Provide the (x, y) coordinate of the cell's center where the given text is located.  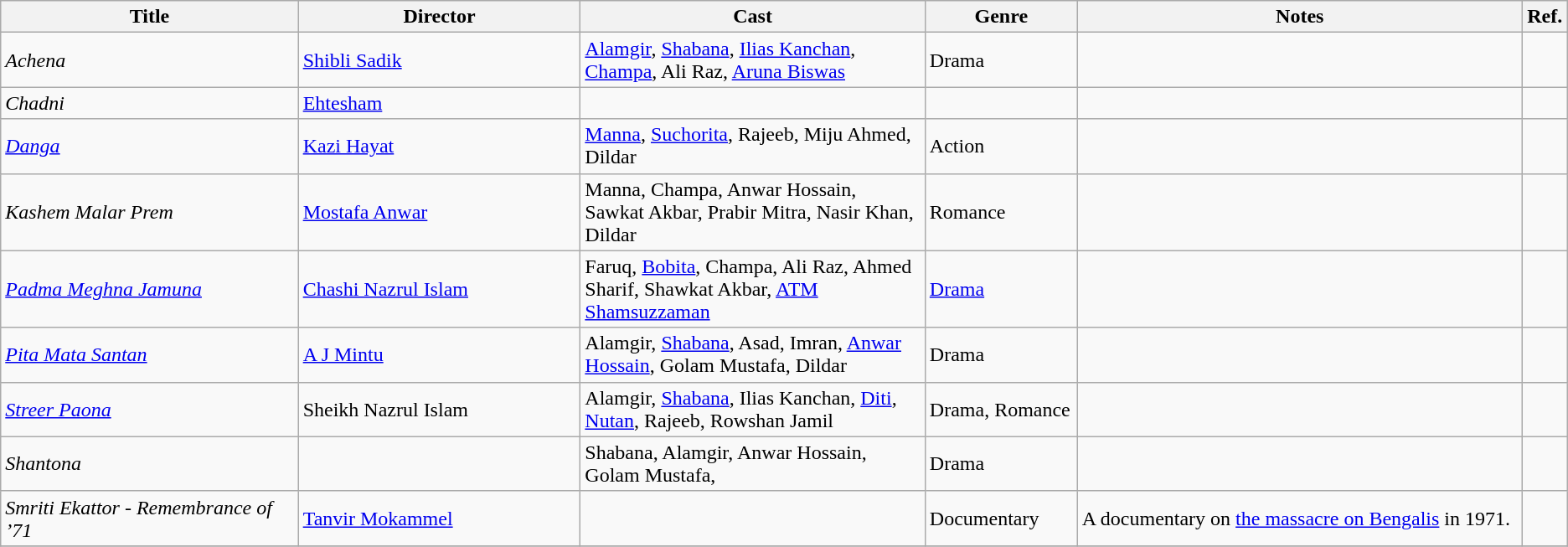
Manna, Champa, Anwar Hossain, Sawkat Akbar, Prabir Mitra, Nasir Khan, Dildar (752, 212)
Faruq, Bobita, Champa, Ali Raz, Ahmed Sharif, Shawkat Akbar, ATM Shamsuzzaman (752, 289)
Notes (1300, 17)
Chashi Nazrul Islam (439, 289)
Drama, Romance (1001, 409)
Shabana, Alamgir, Anwar Hossain, Golam Mustafa, (752, 464)
Sheikh Nazrul Islam (439, 409)
Danga (149, 146)
Kashem Malar Prem (149, 212)
Manna, Suchorita, Rajeeb, Miju Ahmed, Dildar (752, 146)
A J Mintu (439, 355)
Streer Paona (149, 409)
Documentary (1001, 518)
Action (1001, 146)
Cast (752, 17)
Shibli Sadik (439, 60)
Romance (1001, 212)
Ehtesham (439, 103)
Alamgir, Shabana, Ilias Kanchan, Champa, Ali Raz, Aruna Biswas (752, 60)
Shantona (149, 464)
Title (149, 17)
Alamgir, Shabana, Ilias Kanchan, Diti, Nutan, Rajeeb, Rowshan Jamil (752, 409)
Padma Meghna Jamuna (149, 289)
Chadni (149, 103)
Smriti Ekattor - Remembrance of ’71 (149, 518)
Tanvir Mokammel (439, 518)
A documentary on the massacre on Bengalis in 1971. (1300, 518)
Ref. (1545, 17)
Pita Mata Santan (149, 355)
Alamgir, Shabana, Asad, Imran, Anwar Hossain, Golam Mustafa, Dildar (752, 355)
Director (439, 17)
Achena (149, 60)
Mostafa Anwar (439, 212)
Kazi Hayat (439, 146)
Genre (1001, 17)
